Return [X, Y] of the center of cell containing provided text 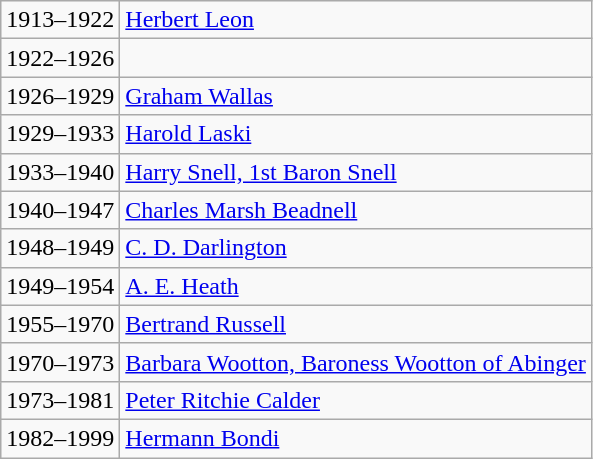
A. E. Heath [356, 286]
1948–1949 [60, 248]
1970–1973 [60, 362]
Charles Marsh Beadnell [356, 210]
1933–1940 [60, 172]
1955–1970 [60, 324]
1940–1947 [60, 210]
Herbert Leon [356, 20]
1973–1981 [60, 400]
1913–1922 [60, 20]
Harry Snell, 1st Baron Snell [356, 172]
1922–1926 [60, 58]
Harold Laski [356, 134]
Graham Wallas [356, 96]
Hermann Bondi [356, 438]
C. D. Darlington [356, 248]
Peter Ritchie Calder [356, 400]
1982–1999 [60, 438]
1949–1954 [60, 286]
Barbara Wootton, Baroness Wootton of Abinger [356, 362]
1926–1929 [60, 96]
1929–1933 [60, 134]
Bertrand Russell [356, 324]
